Return [x, y] of the center of cell containing provided text 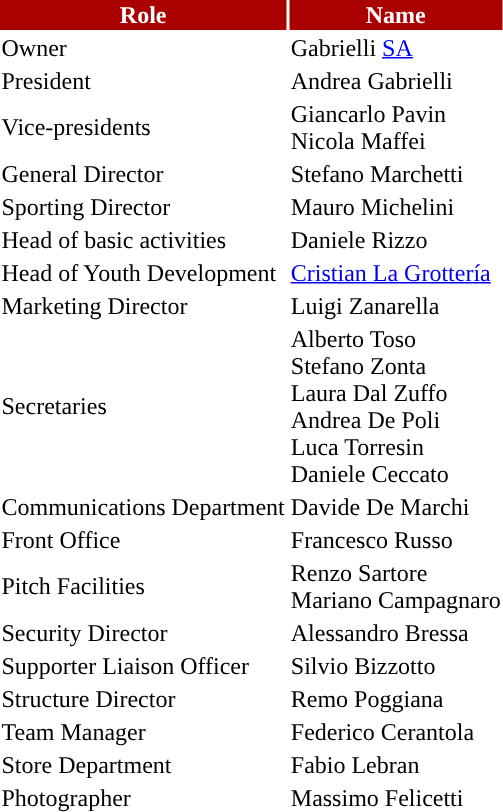
Alberto Toso Stefano Zonta Laura Dal Zuffo Andrea De Poli Luca Torresin Daniele Ceccato [396, 406]
Francesco Russo [396, 540]
Communications Department [143, 507]
Store Department [143, 765]
Luigi Zanarella [396, 306]
Cristian La Grottería [396, 273]
Andrea Gabrielli [396, 81]
Mauro Michelini [396, 207]
Name [396, 15]
Silvio Bizzotto [396, 666]
Daniele Rizzo [396, 240]
Marketing Director [143, 306]
Owner [143, 48]
Supporter Liaison Officer [143, 666]
Structure Director [143, 699]
Head of basic activities [143, 240]
Head of Youth Development [143, 273]
Renzo Sartore Mariano Campagnaro [396, 586]
Sporting Director [143, 207]
Giancarlo Pavin Nicola Maffei [396, 128]
Stefano Marchetti [396, 174]
Alessandro Bressa [396, 633]
Front Office [143, 540]
Gabrielli SA [396, 48]
Fabio Lebran [396, 765]
Team Manager [143, 732]
Role [143, 15]
Pitch Facilities [143, 586]
Federico Cerantola [396, 732]
Security Director [143, 633]
Remo Poggiana [396, 699]
Davide De Marchi [396, 507]
Vice-presidents [143, 128]
General Director [143, 174]
President [143, 81]
Secretaries [143, 406]
